Detect which cell encompasses the target text, then output its (x, y) center coordinate. 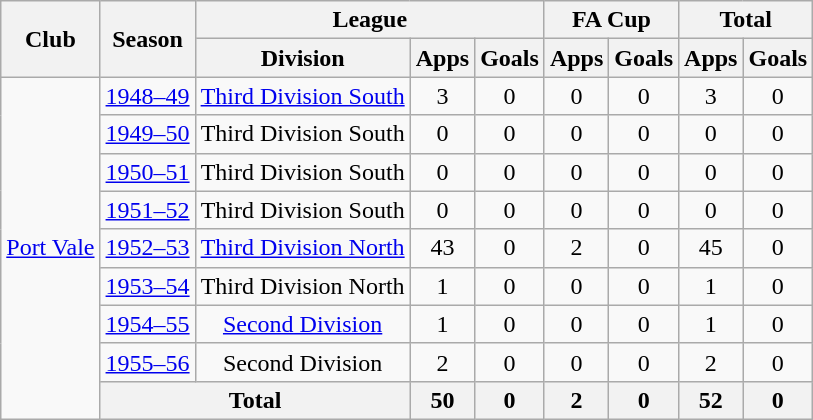
43 (442, 248)
Port Vale (50, 248)
FA Cup (611, 20)
1950–51 (148, 172)
1953–54 (148, 286)
1952–53 (148, 248)
1948–49 (148, 96)
Season (148, 39)
52 (711, 400)
1954–55 (148, 324)
League (370, 20)
1951–52 (148, 210)
50 (442, 400)
1955–56 (148, 362)
Division (302, 58)
45 (711, 248)
1949–50 (148, 134)
Club (50, 39)
